Extract the (x, y) coordinate from the center of the cell holding the provided text.  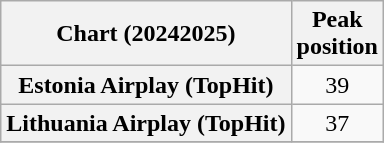
37 (337, 123)
Estonia Airplay (TopHit) (146, 85)
Peakposition (337, 34)
39 (337, 85)
Lithuania Airplay (TopHit) (146, 123)
Chart (20242025) (146, 34)
